Return the [x, y] coordinate for the center point of the cell that contains the specified text.  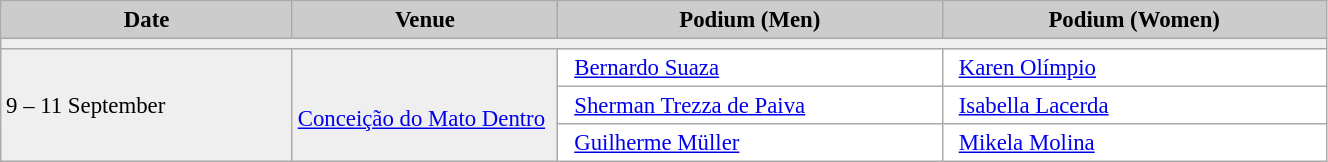
Conceição do Mato Dentro [424, 106]
Isabella Lacerda [1134, 106]
Venue [424, 20]
Podium (Men) [750, 20]
Date [147, 20]
Bernardo Suaza [750, 68]
Sherman Trezza de Paiva [750, 106]
Karen Olímpio [1134, 68]
Mikela Molina [1134, 143]
Podium (Women) [1134, 20]
Guilherme Müller [750, 143]
9 – 11 September [147, 106]
